For the text-containing cell, return its midpoint in (X, Y) coordinate format. 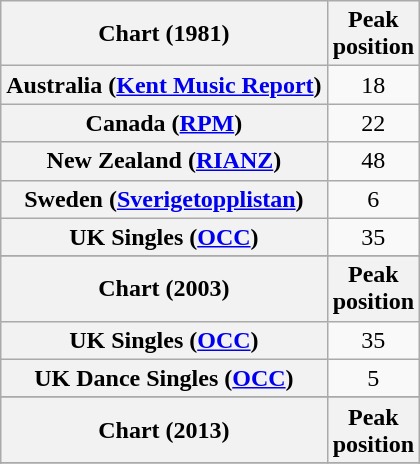
18 (373, 85)
Chart (2003) (164, 288)
UK Dance Singles (OCC) (164, 378)
48 (373, 161)
Canada (RPM) (164, 123)
Australia (Kent Music Report) (164, 85)
Sweden (Sverigetopplistan) (164, 199)
Chart (2013) (164, 430)
Chart (1981) (164, 34)
6 (373, 199)
New Zealand (RIANZ) (164, 161)
22 (373, 123)
5 (373, 378)
